Search for the cell housing the specified text and yield its (x, y) center coordinate. 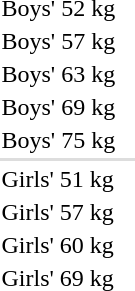
Girls' 51 kg (58, 179)
Boys' 69 kg (58, 107)
Boys' 57 kg (58, 41)
Boys' 63 kg (58, 74)
Boys' 75 kg (58, 140)
Girls' 57 kg (58, 212)
Girls' 60 kg (58, 245)
